Pinpoint the cell where the given text exists, returning its [x, y] midpoint coordinate. 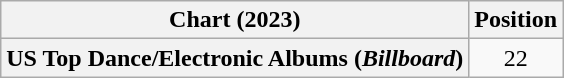
Chart (2023) [235, 20]
22 [516, 58]
Position [516, 20]
US Top Dance/Electronic Albums (Billboard) [235, 58]
